Capture the cell that displays the provided text and extract its (x, y) central coordinate. 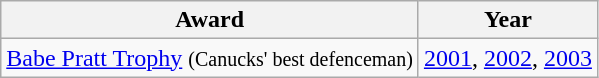
2001, 2002, 2003 (508, 58)
Award (210, 20)
Babe Pratt Trophy (Canucks' best defenceman) (210, 58)
Year (508, 20)
